Provide the (X, Y) coordinate of the cell's center where the given text is located.  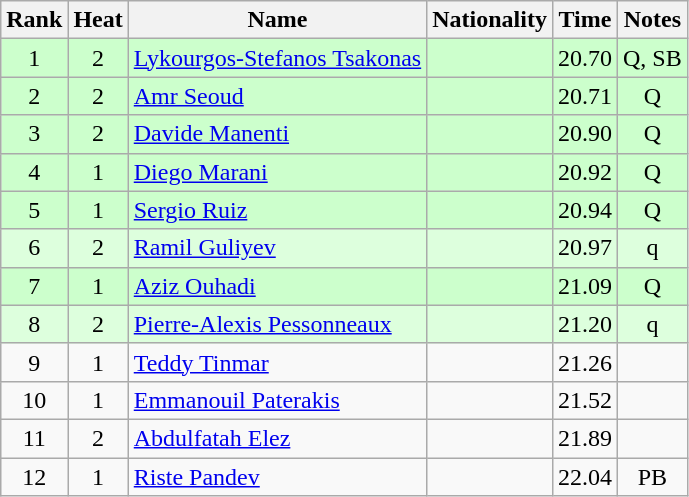
Pierre-Alexis Pessonneaux (277, 324)
21.26 (584, 362)
6 (34, 248)
22.04 (584, 477)
Aziz Ouhadi (277, 286)
8 (34, 324)
10 (34, 400)
PB (653, 477)
21.52 (584, 400)
Heat (98, 20)
20.97 (584, 248)
11 (34, 438)
7 (34, 286)
Riste Pandev (277, 477)
20.94 (584, 210)
Emmanouil Paterakis (277, 400)
9 (34, 362)
Davide Manenti (277, 134)
Time (584, 20)
Abdulfatah Elez (277, 438)
20.90 (584, 134)
Amr Seoud (277, 96)
5 (34, 210)
Notes (653, 20)
Rank (34, 20)
21.20 (584, 324)
3 (34, 134)
Sergio Ruiz (277, 210)
20.70 (584, 58)
21.09 (584, 286)
Lykourgos-Stefanos Tsakonas (277, 58)
21.89 (584, 438)
20.71 (584, 96)
Nationality (490, 20)
4 (34, 172)
Q, SB (653, 58)
Diego Marani (277, 172)
12 (34, 477)
20.92 (584, 172)
Ramil Guliyev (277, 248)
Name (277, 20)
Teddy Tinmar (277, 362)
